Capture the cell that displays the provided text and extract its (X, Y) central coordinate. 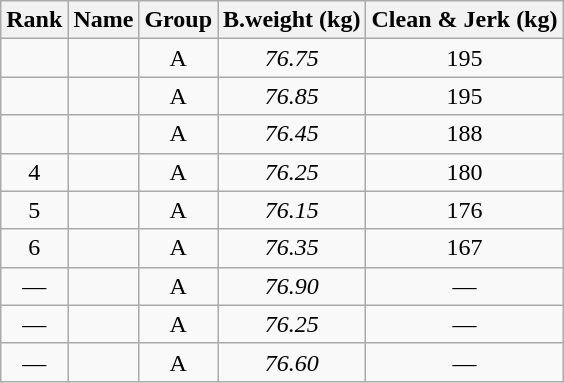
Rank (34, 20)
5 (34, 210)
76.90 (292, 286)
6 (34, 248)
188 (464, 134)
76.45 (292, 134)
4 (34, 172)
Group (178, 20)
76.35 (292, 248)
76.85 (292, 96)
176 (464, 210)
Clean & Jerk (kg) (464, 20)
167 (464, 248)
76.75 (292, 58)
B.weight (kg) (292, 20)
76.60 (292, 362)
Name (104, 20)
76.15 (292, 210)
180 (464, 172)
